Scan for the cell matching the given text and deliver its (x, y) coordinate at center. 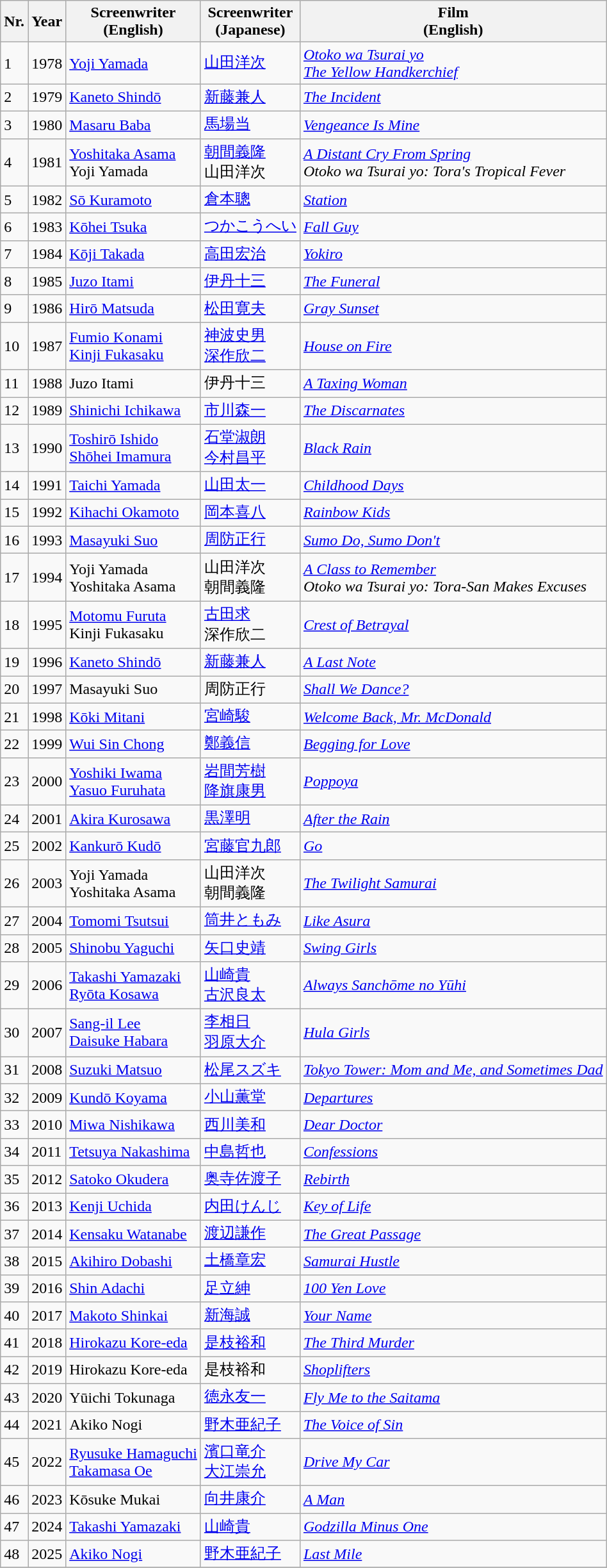
1987 (47, 346)
Rebirth (453, 1179)
Key of Life (453, 1207)
1980 (47, 124)
Masaru Baba (133, 124)
Swing Girls (453, 948)
Samurai Hustle (453, 1261)
1997 (47, 689)
1986 (47, 309)
1993 (47, 540)
Sumo Do, Sumo Don't (453, 540)
3 (14, 124)
2015 (47, 1261)
Go (453, 846)
43 (14, 1397)
2019 (47, 1370)
29 (14, 986)
Otoko wa Tsurai yoThe Yellow Handkerchief (453, 63)
2 (14, 97)
The Voice of Sin (453, 1425)
Yoshitaka AsamaYoji Yamada (133, 162)
筒井ともみ (250, 920)
30 (14, 1033)
22 (14, 745)
馬場当 (250, 124)
Shinichi Ichikawa (133, 411)
A Taxing Woman (453, 383)
13 (14, 448)
Akihiro Dobashi (133, 1261)
Nr. (14, 22)
2012 (47, 1179)
Tomomi Tsutsui (133, 920)
45 (14, 1462)
A Man (453, 1499)
After the Rain (453, 819)
Yoji Yamada (133, 63)
西川美和 (250, 1125)
2001 (47, 819)
黒澤明 (250, 819)
Shoplifters (453, 1370)
Welcome Back, Mr. McDonald (453, 716)
Sō Kuramoto (133, 200)
36 (14, 1207)
Black Rain (453, 448)
Station (453, 200)
47 (14, 1526)
内田けんじ (250, 1207)
Motomu FurutaKinji Fukasaku (133, 625)
高田宏治 (250, 254)
31 (14, 1070)
Shall We Dance? (453, 689)
The Discarnates (453, 411)
Year (47, 22)
Kihachi Okamoto (133, 513)
渡辺謙作 (250, 1234)
つかこうへい (250, 227)
28 (14, 948)
神波史男深作欣二 (250, 346)
10 (14, 346)
Takashi Yamazaki (133, 1526)
20 (14, 689)
松田寛夫 (250, 309)
23 (14, 781)
朝間義隆山田洋次 (250, 162)
Childhood Days (453, 486)
1 (14, 63)
6 (14, 227)
土橋章宏 (250, 1261)
Gray Sunset (453, 309)
2014 (47, 1234)
Kōhei Tsuka (133, 227)
1978 (47, 63)
2011 (47, 1152)
Suzuki Matsuo (133, 1070)
1985 (47, 282)
Departures (453, 1097)
Crest of Betrayal (453, 625)
Takashi YamazakiRyōta Kosawa (133, 986)
1984 (47, 254)
中島哲也 (250, 1152)
新海誠 (250, 1316)
2004 (47, 920)
Always Sanchōme no Yūhi (453, 986)
鄭義信 (250, 745)
2013 (47, 1207)
5 (14, 200)
Confessions (453, 1152)
24 (14, 819)
山田太一 (250, 486)
1995 (47, 625)
1991 (47, 486)
44 (14, 1425)
15 (14, 513)
2017 (47, 1316)
16 (14, 540)
松尾スズキ (250, 1070)
37 (14, 1234)
2005 (47, 948)
Toshirō IshidoShōhei Imamura (133, 448)
岩間芳樹降旗康男 (250, 781)
濱口竜介大江崇允 (250, 1462)
Rainbow Kids (453, 513)
9 (14, 309)
Kōji Takada (133, 254)
Begging for Love (453, 745)
The Twilight Samurai (453, 883)
2022 (47, 1462)
11 (14, 383)
Film(English) (453, 22)
1994 (47, 577)
18 (14, 625)
Kensaku Watanabe (133, 1234)
市川森一 (250, 411)
Kōsuke Mukai (133, 1499)
A Last Note (453, 663)
100 Yen Love (453, 1288)
石堂淑朗今村昌平 (250, 448)
Hula Girls (453, 1033)
倉本聰 (250, 200)
2007 (47, 1033)
古田求深作欣二 (250, 625)
足立紳 (250, 1288)
17 (14, 577)
2003 (47, 883)
Godzilla Minus One (453, 1526)
Fly Me to the Saitama (453, 1397)
李相日羽原大介 (250, 1033)
39 (14, 1288)
46 (14, 1499)
Kōki Mitani (133, 716)
山田洋次 (250, 63)
1982 (47, 200)
Last Mile (453, 1555)
Kenji Uchida (133, 1207)
2025 (47, 1555)
1983 (47, 227)
2018 (47, 1343)
A Distant Cry From SpringOtoko wa Tsurai yo: Tora's Tropical Fever (453, 162)
Kundō Koyama (133, 1097)
宮藤官九郎 (250, 846)
徳永友一 (250, 1397)
32 (14, 1097)
Shinobu Yaguchi (133, 948)
Wui Sin Chong (133, 745)
2020 (47, 1397)
21 (14, 716)
1992 (47, 513)
2010 (47, 1125)
Sang-il LeeDaisuke Habara (133, 1033)
Yūichi Tokunaga (133, 1397)
岡本喜八 (250, 513)
2000 (47, 781)
The Funeral (453, 282)
Screenwriter(English) (133, 22)
2016 (47, 1288)
25 (14, 846)
42 (14, 1370)
1981 (47, 162)
1989 (47, 411)
1990 (47, 448)
2024 (47, 1526)
12 (14, 411)
矢口史靖 (250, 948)
小山薫堂 (250, 1097)
Your Name (453, 1316)
1979 (47, 97)
2008 (47, 1070)
1999 (47, 745)
Vengeance Is Mine (453, 124)
Akira Kurosawa (133, 819)
34 (14, 1152)
2009 (47, 1097)
4 (14, 162)
Shin Adachi (133, 1288)
Miwa Nishikawa (133, 1125)
8 (14, 282)
A Class to RememberOtoko wa Tsurai yo: Tora-San Makes Excuses (453, 577)
Dear Doctor (453, 1125)
2023 (47, 1499)
奥寺佐渡子 (250, 1179)
向井康介 (250, 1499)
1988 (47, 383)
Screenwriter(Japanese) (250, 22)
Drive My Car (453, 1462)
The Incident (453, 97)
27 (14, 920)
Satoko Okudera (133, 1179)
2006 (47, 986)
40 (14, 1316)
1998 (47, 716)
35 (14, 1179)
Hirō Matsuda (133, 309)
Yoshiki IwamaYasuo Furuhata (133, 781)
Taichi Yamada (133, 486)
48 (14, 1555)
Like Asura (453, 920)
38 (14, 1261)
宮崎駿 (250, 716)
14 (14, 486)
2021 (47, 1425)
山崎貴古沢良太 (250, 986)
Fumio KonamiKinji Fukasaku (133, 346)
Ryusuke HamaguchiTakamasa Oe (133, 1462)
41 (14, 1343)
The Third Murder (453, 1343)
Tokyo Tower: Mom and Me, and Sometimes Dad (453, 1070)
Fall Guy (453, 227)
Makoto Shinkai (133, 1316)
2002 (47, 846)
1996 (47, 663)
Yokiro (453, 254)
Tetsuya Nakashima (133, 1152)
山崎貴 (250, 1526)
House on Fire (453, 346)
19 (14, 663)
7 (14, 254)
33 (14, 1125)
26 (14, 883)
Poppoya (453, 781)
The Great Passage (453, 1234)
Kankurō Kudō (133, 846)
